Output the [X, Y] coordinate of the center of the cell containing the given text.  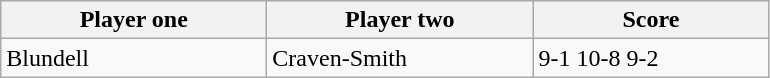
Player one [134, 20]
Player two [400, 20]
Score [651, 20]
Craven-Smith [400, 58]
9-1 10-8 9-2 [651, 58]
Blundell [134, 58]
